Scan for the cell matching the given text and deliver its [X, Y] coordinate at center. 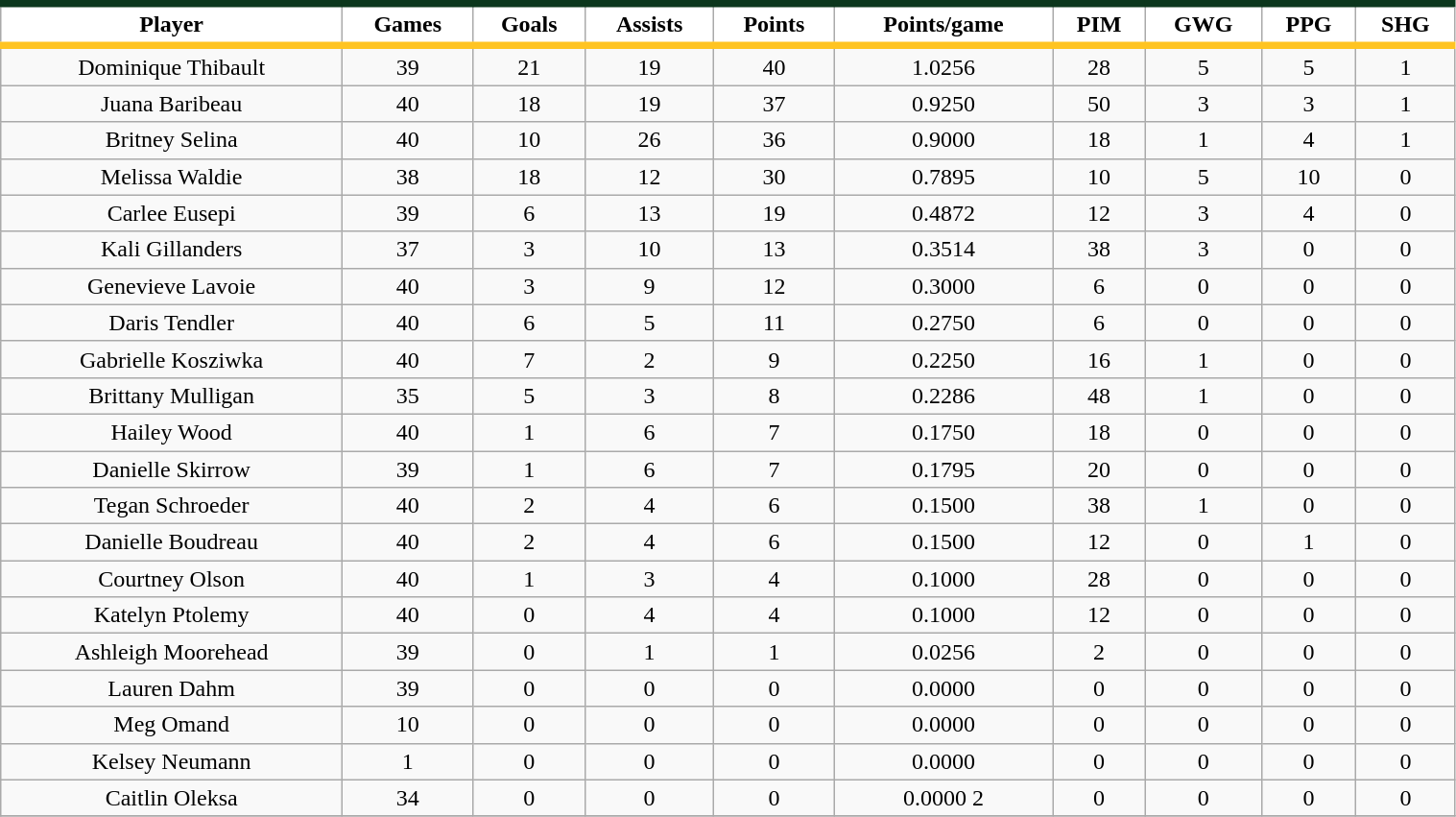
16 [1099, 359]
SHG [1405, 25]
0.7895 [943, 177]
0.0000 2 [943, 798]
26 [649, 140]
0.2286 [943, 396]
PPG [1309, 25]
20 [1099, 469]
Genevieve Lavoie [172, 286]
Daris Tendler [172, 323]
Games [408, 25]
Points/game [943, 25]
Points [774, 25]
34 [408, 798]
0.9000 [943, 140]
Assists [649, 25]
21 [529, 65]
Ashleigh Moorehead [172, 652]
0.3000 [943, 286]
Danielle Boudreau [172, 542]
1.0256 [943, 65]
PIM [1099, 25]
Goals [529, 25]
Britney Selina [172, 140]
48 [1099, 396]
35 [408, 396]
Gabrielle Kosziwka [172, 359]
Kali Gillanders [172, 250]
Meg Omand [172, 725]
0.0256 [943, 652]
11 [774, 323]
30 [774, 177]
0.2250 [943, 359]
Juana Baribeau [172, 104]
GWG [1204, 25]
Hailey Wood [172, 432]
Kelsey Neumann [172, 761]
Tegan Schroeder [172, 506]
0.9250 [943, 104]
0.3514 [943, 250]
8 [774, 396]
Caitlin Oleksa [172, 798]
Danielle Skirrow [172, 469]
Brittany Mulligan [172, 396]
36 [774, 140]
0.2750 [943, 323]
Carlee Eusepi [172, 213]
Courtney Olson [172, 579]
Katelyn Ptolemy [172, 615]
0.4872 [943, 213]
0.1750 [943, 432]
50 [1099, 104]
Player [172, 25]
Lauren Dahm [172, 688]
Dominique Thibault [172, 65]
Melissa Waldie [172, 177]
0.1795 [943, 469]
